Identify which cell holds the provided text, then report its [x, y] central coordinate. 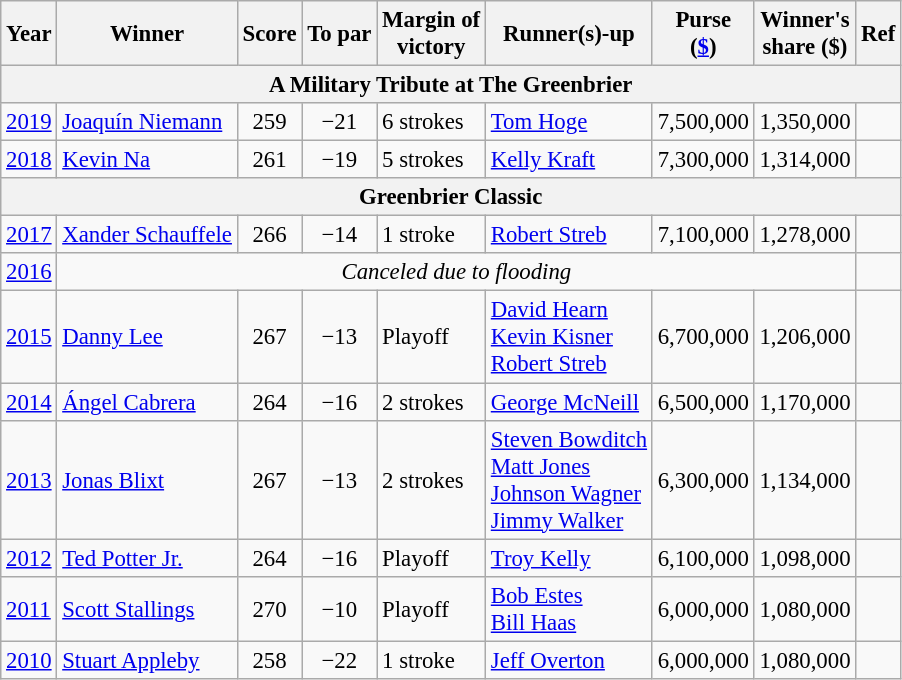
Canceled due to flooding [456, 273]
Kevin Na [147, 160]
1,098,000 [805, 558]
Stuart Appleby [147, 660]
270 [270, 608]
266 [270, 235]
2012 [29, 558]
Year [29, 34]
2010 [29, 660]
Ref [878, 34]
−21 [340, 122]
Winner'sshare ($) [805, 34]
258 [270, 660]
Ángel Cabrera [147, 402]
6 strokes [432, 122]
Xander Schauffele [147, 235]
6,700,000 [703, 337]
Tom Hoge [568, 122]
7,300,000 [703, 160]
261 [270, 160]
6,100,000 [703, 558]
2011 [29, 608]
George McNeill [568, 402]
1,350,000 [805, 122]
A Military Tribute at The Greenbrier [451, 85]
1,134,000 [805, 480]
2014 [29, 402]
Score [270, 34]
Ted Potter Jr. [147, 558]
Margin ofvictory [432, 34]
Jonas Blixt [147, 480]
Danny Lee [147, 337]
−19 [340, 160]
Kelly Kraft [568, 160]
6,300,000 [703, 480]
7,100,000 [703, 235]
David Hearn Kevin Kisner Robert Streb [568, 337]
2018 [29, 160]
7,500,000 [703, 122]
Jeff Overton [568, 660]
Joaquín Niemann [147, 122]
Greenbrier Classic [451, 197]
2016 [29, 273]
1,206,000 [805, 337]
Bob Estes Bill Haas [568, 608]
Purse($) [703, 34]
1,170,000 [805, 402]
−14 [340, 235]
2017 [29, 235]
2013 [29, 480]
Scott Stallings [147, 608]
Robert Streb [568, 235]
5 strokes [432, 160]
2015 [29, 337]
To par [340, 34]
259 [270, 122]
−22 [340, 660]
2019 [29, 122]
−10 [340, 608]
1,278,000 [805, 235]
Runner(s)-up [568, 34]
6,500,000 [703, 402]
Steven Bowditch Matt Jones Johnson Wagner Jimmy Walker [568, 480]
Troy Kelly [568, 558]
1,314,000 [805, 160]
Winner [147, 34]
